Identify which cell holds the provided text, then report its (x, y) central coordinate. 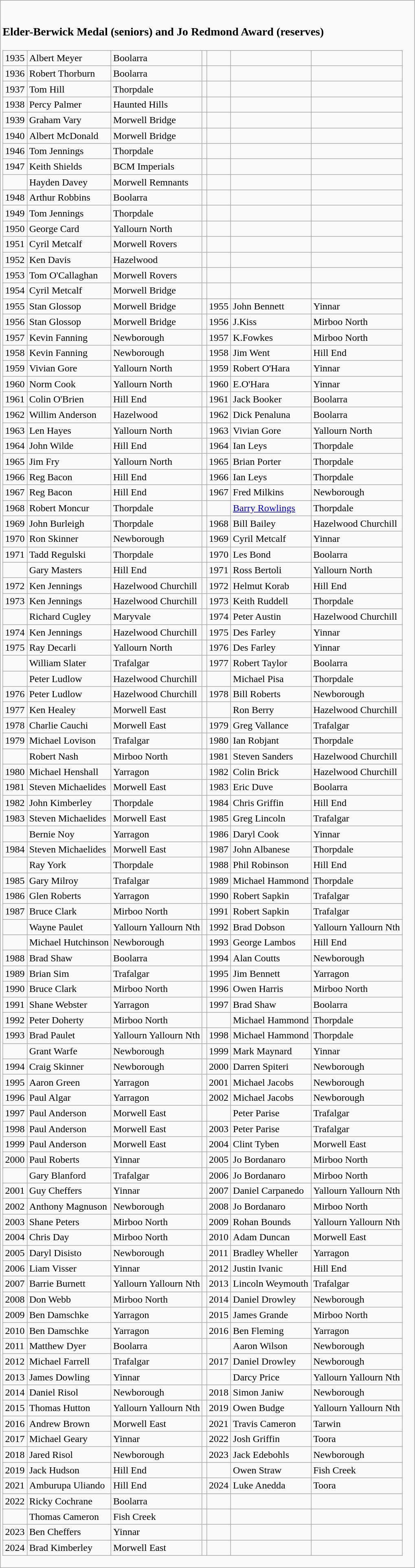
Jim Fry (69, 462)
Richard Cugley (69, 616)
Ricky Cochrane (69, 1501)
Albert McDonald (69, 136)
Barrie Burnett (69, 1284)
George Lambos (271, 943)
Gary Milroy (69, 880)
Liam Visser (69, 1268)
K.Fowkes (271, 337)
Thomas Hutton (69, 1408)
Travis Cameron (271, 1424)
Shane Peters (69, 1222)
1939 (15, 120)
Tadd Regulski (69, 554)
J.Kiss (271, 322)
Helmut Korab (271, 585)
Ron Berry (271, 710)
George Card (69, 229)
Michael Lovison (69, 741)
Dick Penaluna (271, 415)
Jim Bennett (271, 974)
Darren Spiteri (271, 1067)
Albert Meyer (69, 58)
1949 (15, 213)
Phil Robinson (271, 865)
Peter Doherty (69, 1020)
Anthony Magnuson (69, 1206)
Luke Anedda (271, 1486)
Lincoln Weymouth (271, 1284)
John Wilde (69, 446)
Brad Paulet (69, 1036)
Mark Maynard (271, 1051)
Tom Hill (69, 89)
Colin O'Brien (69, 400)
Ken Davis (69, 260)
Gary Masters (69, 570)
Robert O'Hara (271, 368)
Matthew Dyer (69, 1346)
Gary Blanford (69, 1175)
John Albanese (271, 849)
Hayden Davey (69, 182)
Bill Roberts (271, 694)
Michael Hutchinson (69, 943)
Josh Griffin (271, 1439)
Ben Cheffers (69, 1532)
Haunted Hills (156, 104)
Alan Coutts (271, 958)
Steven Sanders (271, 756)
Ron Skinner (69, 539)
Rohan Bounds (271, 1222)
Arthur Robbins (69, 198)
Ian Robjant (271, 741)
Amburupa Uliando (69, 1486)
1950 (15, 229)
Greg Lincoln (271, 818)
Michael Geary (69, 1439)
Len Hayes (69, 431)
Peter Austin (271, 616)
Ross Bertoli (271, 570)
Brad Dobson (271, 927)
Brad Kimberley (69, 1548)
Ray York (69, 865)
Chris Griffin (271, 803)
Robert Nash (69, 756)
Daryl Cook (271, 834)
BCM Imperials (156, 167)
Graham Vary (69, 120)
Percy Palmer (69, 104)
Michael Henshall (69, 772)
Michael Pisa (271, 679)
Bill Bailey (271, 523)
1952 (15, 260)
Tarwin (357, 1424)
Daniel Risol (69, 1393)
1946 (15, 151)
Keith Shields (69, 167)
Les Bond (271, 554)
Aaron Green (69, 1082)
E.O'Hara (271, 384)
Shane Webster (69, 1005)
John Kimberley (69, 803)
Grant Warfe (69, 1051)
Wayne Paulet (69, 927)
Jack Hudson (69, 1470)
Robert Taylor (271, 663)
1938 (15, 104)
1935 (15, 58)
Brian Sim (69, 974)
Owen Straw (271, 1470)
Brian Porter (271, 462)
Daniel Carpanedo (271, 1191)
John Burleigh (69, 523)
Paul Algar (69, 1098)
Fred Milkins (271, 492)
Ben Fleming (271, 1330)
Michael Farrell (69, 1361)
Colin Brick (271, 772)
James Grande (271, 1315)
Aaron Wilson (271, 1346)
Glen Roberts (69, 896)
1951 (15, 244)
Guy Cheffers (69, 1191)
Charlie Cauchi (69, 725)
Tom O'Callaghan (69, 275)
Paul Roberts (69, 1160)
1954 (15, 291)
1936 (15, 73)
John Bennett (271, 306)
Thomas Cameron (69, 1517)
Craig Skinner (69, 1067)
Don Webb (69, 1299)
Daryl Disisto (69, 1253)
Owen Budge (271, 1408)
Ray Decarli (69, 648)
1948 (15, 198)
Jack Booker (271, 400)
Morwell Remnants (156, 182)
James Dowling (69, 1377)
Jared Risol (69, 1455)
1940 (15, 136)
Barry Rowlings (271, 508)
Robert Thorburn (69, 73)
Greg Vallance (271, 725)
Bernie Noy (69, 834)
Norm Cook (69, 384)
Chris Day (69, 1237)
Keith Ruddell (271, 601)
Jack Edebohls (271, 1455)
Clint Tyben (271, 1144)
Andrew Brown (69, 1424)
Darcy Price (271, 1377)
Eric Duve (271, 787)
Ken Healey (69, 710)
Justin Ivanic (271, 1268)
Adam Duncan (271, 1237)
Jim Went (271, 353)
Maryvale (156, 616)
Bradley Wheller (271, 1253)
1953 (15, 275)
Robert Moncur (69, 508)
1947 (15, 167)
William Slater (69, 663)
1937 (15, 89)
Owen Harris (271, 989)
Willim Anderson (69, 415)
Simon Janiw (271, 1393)
